Return (x, y) of the center of cell containing provided text 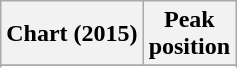
Chart (2015) (72, 34)
Peakposition (189, 34)
